Find where the given text appears and provide that cell's center as [X, Y] coordinate. 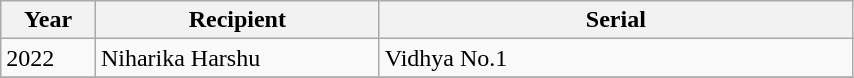
Recipient [237, 20]
Serial [616, 20]
Niharika Harshu [237, 58]
Vidhya No.1 [616, 58]
2022 [48, 58]
Year [48, 20]
